Detect which cell encompasses the target text, then output its (x, y) center coordinate. 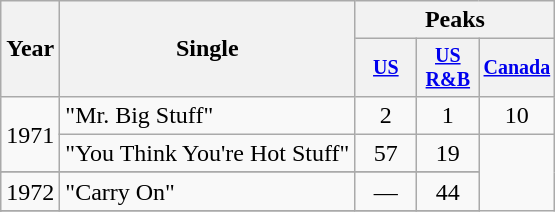
Canada (517, 68)
USR&B (448, 68)
44 (448, 191)
1971 (30, 134)
1972 (30, 191)
2 (386, 115)
Single (208, 49)
Year (30, 49)
57 (386, 153)
US (386, 68)
"Mr. Big Stuff" (208, 115)
"Carry On" (208, 191)
"You Think You're Hot Stuff" (208, 153)
1 (448, 115)
10 (517, 115)
— (386, 191)
19 (448, 153)
Peaks (455, 20)
